Capture the cell that displays the provided text and extract its [x, y] central coordinate. 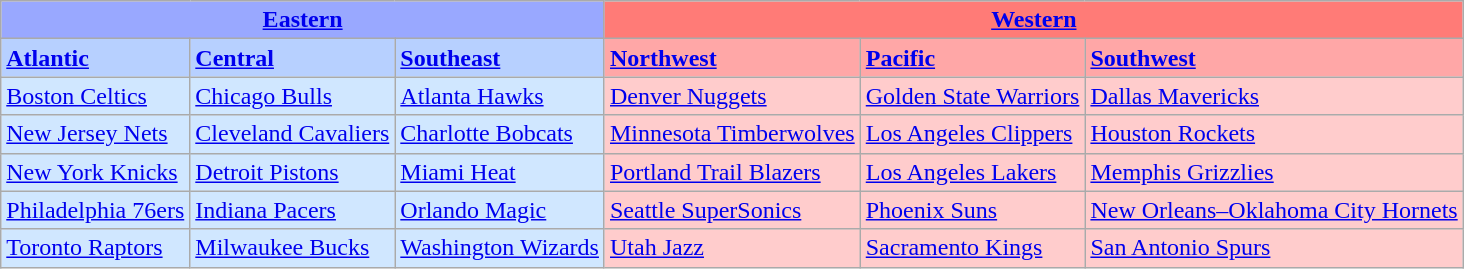
Atlanta Hawks [500, 96]
Los Angeles Lakers [972, 172]
Dallas Mavericks [1274, 96]
Cleveland Cavaliers [292, 134]
Northwest [732, 58]
Orlando Magic [500, 210]
Charlotte Bobcats [500, 134]
Detroit Pistons [292, 172]
Seattle SuperSonics [732, 210]
Central [292, 58]
Sacramento Kings [972, 248]
Utah Jazz [732, 248]
Toronto Raptors [96, 248]
Miami Heat [500, 172]
Minnesota Timberwolves [732, 134]
San Antonio Spurs [1274, 248]
Atlantic [96, 58]
Los Angeles Clippers [972, 134]
Golden State Warriors [972, 96]
Boston Celtics [96, 96]
Washington Wizards [500, 248]
New Orleans–Oklahoma City Hornets [1274, 210]
New York Knicks [96, 172]
Southwest [1274, 58]
Eastern [303, 20]
Philadelphia 76ers [96, 210]
Houston Rockets [1274, 134]
Denver Nuggets [732, 96]
Milwaukee Bucks [292, 248]
Chicago Bulls [292, 96]
Phoenix Suns [972, 210]
New Jersey Nets [96, 134]
Western [1034, 20]
Indiana Pacers [292, 210]
Southeast [500, 58]
Pacific [972, 58]
Portland Trail Blazers [732, 172]
Memphis Grizzlies [1274, 172]
